Identify which cell holds the provided text, then report its [x, y] central coordinate. 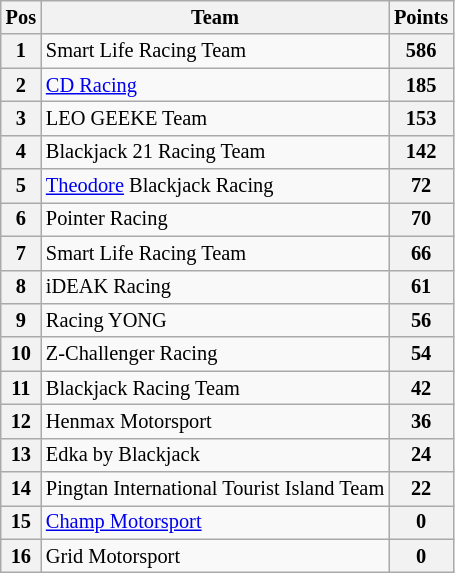
5 [21, 186]
8 [21, 287]
1 [21, 51]
586 [421, 51]
Points [421, 17]
Racing YONG [215, 320]
iDEAK Racing [215, 287]
66 [421, 253]
54 [421, 354]
Champ Motorsport [215, 522]
Grid Motorsport [215, 556]
22 [421, 489]
LEO GEEKE Team [215, 118]
Pingtan International Tourist Island Team [215, 489]
Team [215, 17]
11 [21, 388]
14 [21, 489]
Edka by Blackjack [215, 455]
185 [421, 85]
2 [21, 85]
70 [421, 219]
6 [21, 219]
Blackjack Racing Team [215, 388]
3 [21, 118]
Pointer Racing [215, 219]
CD Racing [215, 85]
13 [21, 455]
72 [421, 186]
Blackjack 21 Racing Team [215, 152]
142 [421, 152]
36 [421, 421]
9 [21, 320]
42 [421, 388]
Henmax Motorsport [215, 421]
12 [21, 421]
61 [421, 287]
4 [21, 152]
16 [21, 556]
7 [21, 253]
Z-Challenger Racing [215, 354]
Pos [21, 17]
24 [421, 455]
10 [21, 354]
153 [421, 118]
15 [21, 522]
Theodore Blackjack Racing [215, 186]
56 [421, 320]
